Return the [x, y] coordinate for the center point of the cell that contains the specified text.  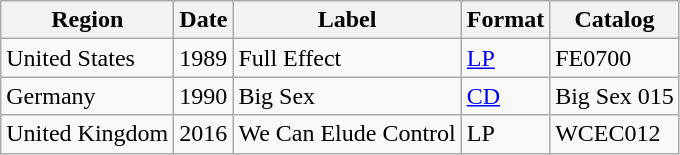
1989 [204, 58]
FE0700 [615, 58]
United States [88, 58]
Format [505, 20]
Catalog [615, 20]
Big Sex 015 [615, 96]
Germany [88, 96]
1990 [204, 96]
Label [347, 20]
Big Sex [347, 96]
CD [505, 96]
2016 [204, 134]
We Can Elude Control [347, 134]
WCEC012 [615, 134]
United Kingdom [88, 134]
Full Effect [347, 58]
Region [88, 20]
Date [204, 20]
